Determine the (x, y) coordinate at the center of the cell enclosing the given text.  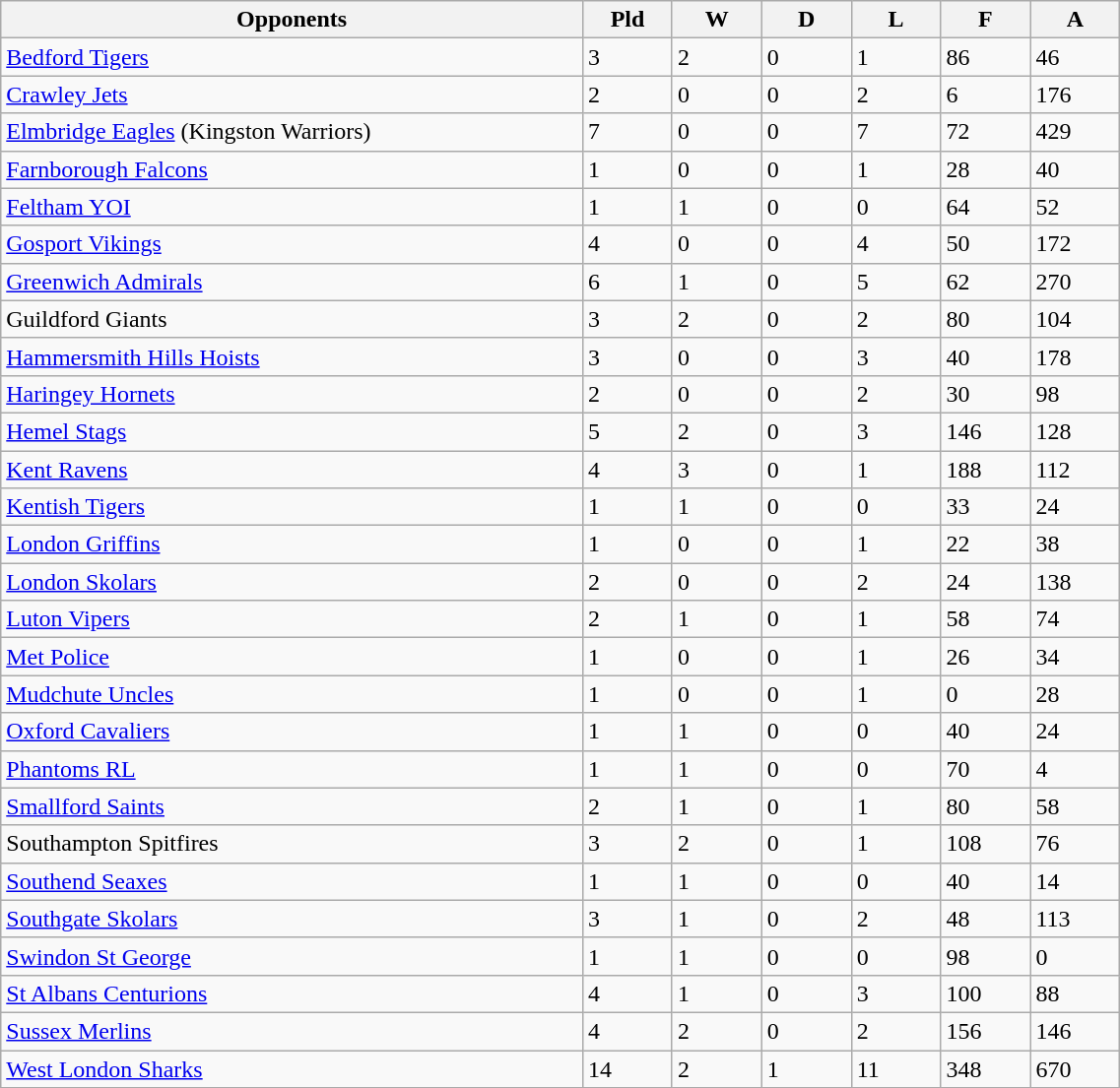
33 (985, 507)
Southend Seaxes (292, 881)
St Albans Centurions (292, 993)
Kent Ravens (292, 470)
52 (1076, 207)
11 (896, 1068)
Oxford Cavaliers (292, 732)
Swindon St George (292, 956)
113 (1076, 919)
86 (985, 57)
W (717, 20)
Guildford Giants (292, 319)
Luton Vipers (292, 619)
Greenwich Admirals (292, 282)
138 (1076, 582)
108 (985, 844)
Met Police (292, 657)
26 (985, 657)
88 (1076, 993)
112 (1076, 470)
Farnborough Falcons (292, 169)
Mudchute Uncles (292, 694)
Hemel Stags (292, 431)
Smallford Saints (292, 806)
Opponents (292, 20)
West London Sharks (292, 1068)
Haringey Hornets (292, 394)
46 (1076, 57)
270 (1076, 282)
D (806, 20)
F (985, 20)
Bedford Tigers (292, 57)
Elmbridge Eagles (Kingston Warriors) (292, 132)
Southampton Spitfires (292, 844)
74 (1076, 619)
670 (1076, 1068)
22 (985, 544)
48 (985, 919)
Pld (628, 20)
100 (985, 993)
104 (1076, 319)
34 (1076, 657)
348 (985, 1068)
429 (1076, 132)
176 (1076, 95)
156 (985, 1031)
Kentish Tigers (292, 507)
Sussex Merlins (292, 1031)
64 (985, 207)
Gosport Vikings (292, 244)
70 (985, 769)
62 (985, 282)
Phantoms RL (292, 769)
Feltham YOI (292, 207)
Hammersmith Hills Hoists (292, 356)
178 (1076, 356)
76 (1076, 844)
38 (1076, 544)
London Skolars (292, 582)
London Griffins (292, 544)
30 (985, 394)
Southgate Skolars (292, 919)
72 (985, 132)
172 (1076, 244)
L (896, 20)
128 (1076, 431)
50 (985, 244)
188 (985, 470)
A (1076, 20)
Crawley Jets (292, 95)
